Pinpoint the cell where the given text exists, returning its (x, y) midpoint coordinate. 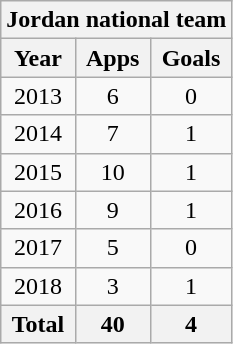
40 (112, 324)
10 (112, 172)
2013 (38, 96)
2017 (38, 248)
5 (112, 248)
2016 (38, 210)
3 (112, 286)
Jordan national team (116, 20)
6 (112, 96)
Total (38, 324)
7 (112, 134)
2014 (38, 134)
9 (112, 210)
2015 (38, 172)
Year (38, 58)
4 (191, 324)
Apps (112, 58)
Goals (191, 58)
2018 (38, 286)
